Detect which cell encompasses the target text, then output its (X, Y) center coordinate. 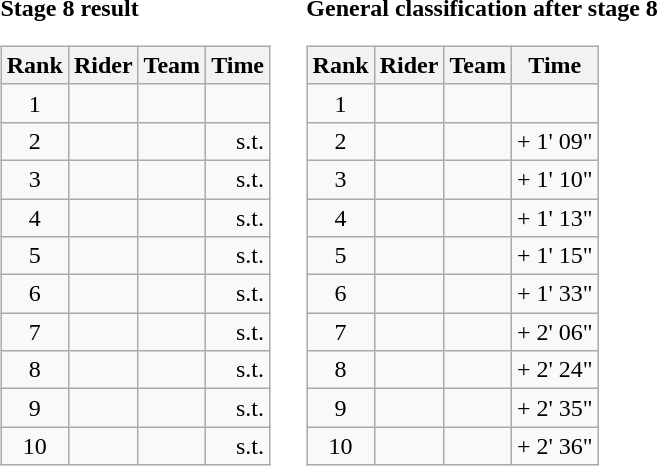
+ 2' 06" (554, 332)
+ 1' 13" (554, 217)
+ 1' 10" (554, 179)
+ 2' 36" (554, 446)
+ 2' 24" (554, 370)
+ 1' 15" (554, 256)
+ 1' 33" (554, 294)
+ 2' 35" (554, 408)
+ 1' 09" (554, 141)
